Identify which cell holds the provided text, then report its (X, Y) central coordinate. 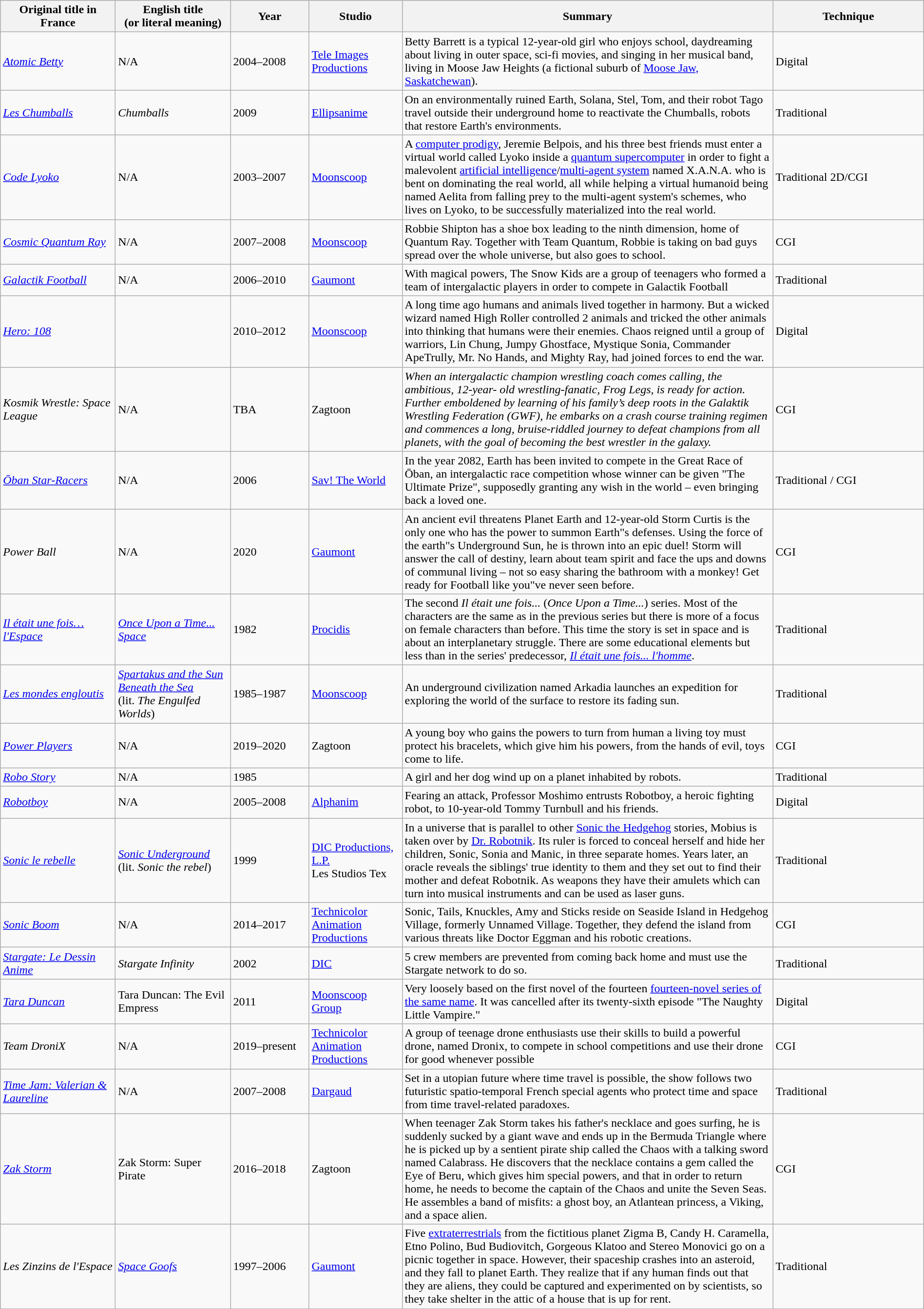
With magical powers, The Snow Kids are a group of teenagers who formed a team of intergalactic players in order to compete in Galactik Football (588, 280)
Traditional / CGI (848, 481)
2005–2008 (270, 802)
Les mondes engloutis (58, 694)
Tara Duncan (58, 1001)
2002 (270, 963)
2020 (270, 552)
2014–2017 (270, 925)
1982 (270, 629)
Chumballs (173, 113)
Fearing an attack, Professor Moshimo entrusts Robotboy, a heroic fighting robot, to 10-year-old Tommy Turnbull and his friends. (588, 802)
DIC (356, 963)
Sav! The World (356, 481)
English title(or literal meaning) (173, 17)
2016–2018 (270, 1169)
Spartakus and the Sun Beneath the Sea(lit. The Engulfed Worlds) (173, 694)
1985 (270, 777)
2019–2020 (270, 746)
Original title in France (58, 17)
Sonic Boom (58, 925)
Zak Storm (58, 1169)
2006 (270, 481)
DIC Productions, L.P.Les Studios Tex (356, 861)
1985–1987 (270, 694)
Stargate: Le Dessin Anime (58, 963)
1999 (270, 861)
A girl and her dog wind up on a planet inhabited by robots. (588, 777)
Sonic Underground(lit. Sonic the rebel) (173, 861)
Cosmic Quantum Ray (58, 242)
2006–2010 (270, 280)
Dargaud (356, 1091)
Once Upon a Time... Space (173, 629)
Stargate Infinity (173, 963)
Hero: 108 (58, 331)
2011 (270, 1001)
Galactik Football (58, 280)
Ellipsanime (356, 113)
2019–present (270, 1046)
Il était une fois… l'Espace (58, 629)
Moonscoop Group (356, 1001)
Kosmik Wrestle: Space League (58, 409)
5 crew members are prevented from coming back home and must use the Stargate network to do so. (588, 963)
Tele Images Productions (356, 61)
Studio (356, 17)
Power Players (58, 746)
Space Goofs (173, 1266)
Les Chumballs (58, 113)
2009 (270, 113)
Code Lyoko (58, 177)
An underground civilization named Arkadia launches an expedition for exploring the world of the surface to restore its fading sun. (588, 694)
Alphanim (356, 802)
Summary (588, 17)
Power Ball (58, 552)
Robo Story (58, 777)
Tara Duncan: The Evil Empress (173, 1001)
Ōban Star-Racers (58, 481)
2003–2007 (270, 177)
Sonic le rebelle (58, 861)
Procidis (356, 629)
Team DroniX (58, 1046)
Atomic Betty (58, 61)
2004–2008 (270, 61)
Les Zinzins de l'Espace (58, 1266)
2010–2012 (270, 331)
1997–2006 (270, 1266)
Traditional 2D/CGI (848, 177)
Year (270, 17)
Technique (848, 17)
Time Jam: Valerian & Laureline (58, 1091)
Robotboy (58, 802)
Zak Storm: Super Pirate (173, 1169)
TBA (270, 409)
